Return [X, Y] of the center of cell containing provided text 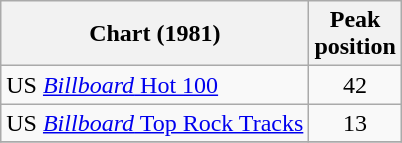
US Billboard Top Rock Tracks [155, 123]
Peakposition [355, 34]
13 [355, 123]
42 [355, 85]
Chart (1981) [155, 34]
US Billboard Hot 100 [155, 85]
